Return (X, Y) of the center of cell containing provided text 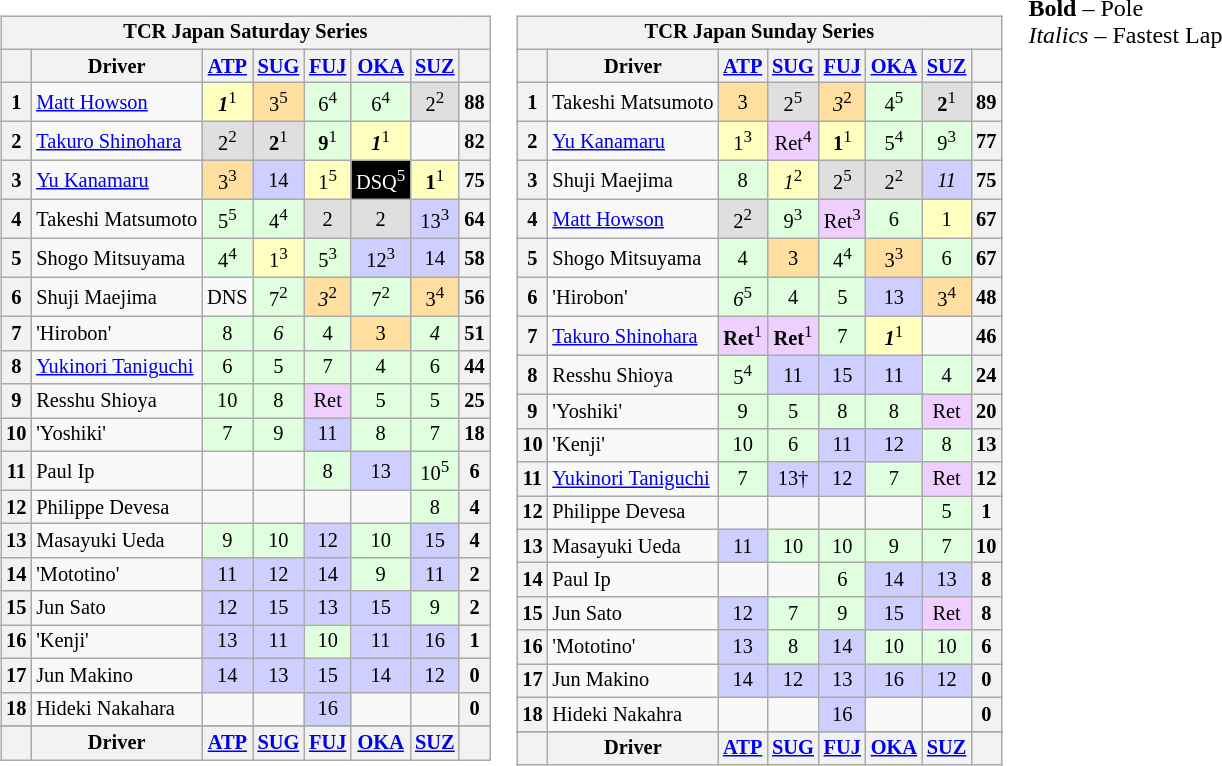
TCR Japan Sunday Series (759, 33)
13† (793, 479)
20 (986, 412)
Hideki Nakahara (116, 709)
65 (742, 298)
Ret4 (793, 142)
56 (474, 298)
89 (986, 102)
DSQ5 (380, 180)
35 (279, 102)
88 (474, 102)
24 (986, 376)
51 (474, 334)
91 (328, 142)
53 (328, 258)
DNS (227, 298)
105 (434, 470)
48 (986, 298)
45 (894, 102)
46 (986, 336)
Hideki Nakahra (632, 714)
TCR Japan Saturday Series (245, 33)
Ret3 (842, 220)
133 (434, 220)
77 (986, 142)
58 (474, 258)
55 (227, 220)
123 (380, 258)
82 (474, 142)
